Output the (x, y) coordinate of the center of the cell containing the given text.  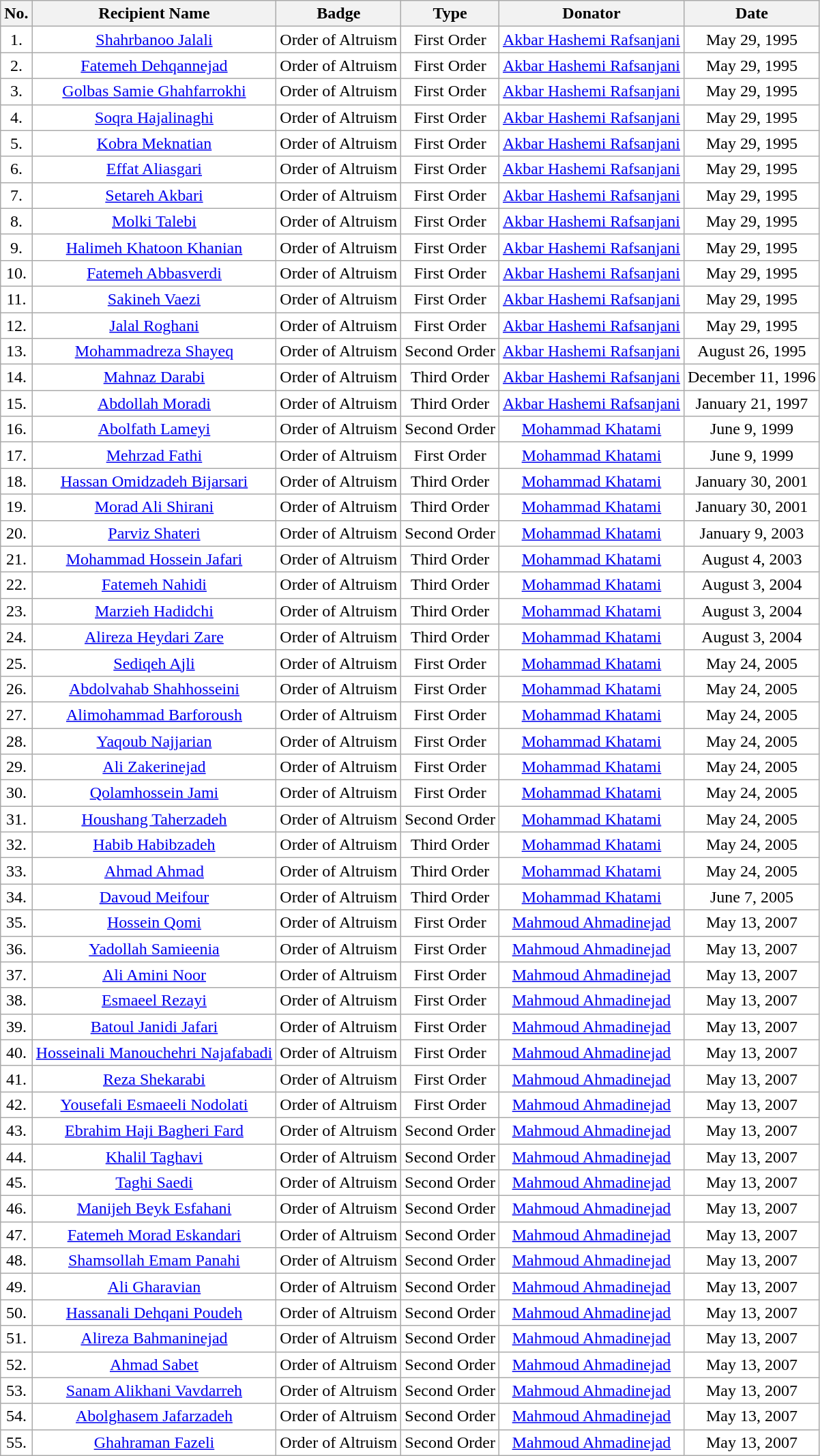
Setareh Akbari (154, 195)
55. (16, 1442)
Halimeh Khatoon Khanian (154, 247)
Morad Ali Shirani (154, 507)
Sanam Alikhani Vavdarreh (154, 1390)
Abdolvahab Shahhosseini (154, 689)
Ghahraman Fazeli (154, 1442)
Shamsollah Emam Panahi (154, 1261)
48. (16, 1261)
Mohammadreza Shayeq (154, 352)
Abolghasem Jafarzadeh (154, 1416)
38. (16, 1001)
Fatemeh Dehqannejad (154, 66)
No. (16, 14)
41. (16, 1079)
24. (16, 637)
Molki Talebi (154, 221)
19. (16, 507)
12. (16, 326)
18. (16, 481)
Parviz Shateri (154, 533)
Ali Zakerinejad (154, 767)
Batoul Janidi Jafari (154, 1027)
Fatemeh Nahidi (154, 585)
16. (16, 429)
Abolfath Lameyi (154, 429)
36. (16, 949)
Effat Aliasgari (154, 169)
Alireza Bahmaninejad (154, 1339)
14. (16, 377)
Mohammad Hossein Jafari (154, 559)
Hassanali Dehqani Poudeh (154, 1313)
Sakineh Vaezi (154, 299)
7. (16, 195)
31. (16, 819)
Ali Gharavian (154, 1287)
Esmaeel Rezayi (154, 1001)
June 7, 2005 (752, 897)
Yousefali Esmaeeli Nodolati (154, 1104)
23. (16, 611)
Manijeh Beyk Esfahani (154, 1209)
Shahrbanoo Jalali (154, 40)
Badge (338, 14)
32. (16, 845)
Qolamhossein Jami (154, 793)
40. (16, 1053)
44. (16, 1157)
Date (752, 14)
34. (16, 897)
Ali Amini Noor (154, 975)
22. (16, 585)
August 26, 1995 (752, 352)
46. (16, 1209)
Mahnaz Darabi (154, 377)
Sediqeh Ajli (154, 663)
21. (16, 559)
51. (16, 1339)
Taghi Saedi (154, 1183)
37. (16, 975)
9. (16, 247)
Recipient Name (154, 14)
53. (16, 1390)
3. (16, 91)
Alimohammad Barforoush (154, 715)
Donator (592, 14)
Mehrzad Fathi (154, 455)
Golbas Samie Ghahfarrokhi (154, 91)
Soqra Hajalinaghi (154, 117)
5. (16, 143)
Kobra Meknatian (154, 143)
Reza Shekarabi (154, 1079)
Abdollah Moradi (154, 403)
20. (16, 533)
43. (16, 1130)
15. (16, 403)
47. (16, 1235)
Ebrahim Haji Bagheri Fard (154, 1130)
Ahmad Sabet (154, 1365)
1. (16, 40)
30. (16, 793)
26. (16, 689)
54. (16, 1416)
6. (16, 169)
August 4, 2003 (752, 559)
Alireza Heydari Zare (154, 637)
Yaqoub Najjarian (154, 741)
Fatemeh Abbasverdi (154, 273)
4. (16, 117)
13. (16, 352)
28. (16, 741)
29. (16, 767)
Marzieh Hadidchi (154, 611)
January 21, 1997 (752, 403)
17. (16, 455)
Hassan Omidzadeh Bijarsari (154, 481)
Hossein Qomi (154, 923)
Habib Habibzadeh (154, 845)
Houshang Taherzadeh (154, 819)
45. (16, 1183)
25. (16, 663)
52. (16, 1365)
Type (450, 14)
Jalal Roghani (154, 326)
33. (16, 871)
10. (16, 273)
Hosseinali Manouchehri Najafabadi (154, 1053)
8. (16, 221)
Fatemeh Morad Eskandari (154, 1235)
35. (16, 923)
2. (16, 66)
December 11, 1996 (752, 377)
Ahmad Ahmad (154, 871)
50. (16, 1313)
11. (16, 299)
42. (16, 1104)
Khalil Taghavi (154, 1157)
39. (16, 1027)
Yadollah Samieenia (154, 949)
49. (16, 1287)
January 9, 2003 (752, 533)
27. (16, 715)
Davoud Meifour (154, 897)
